Provide the (x, y) coordinate of the cell's center where the given text is located.  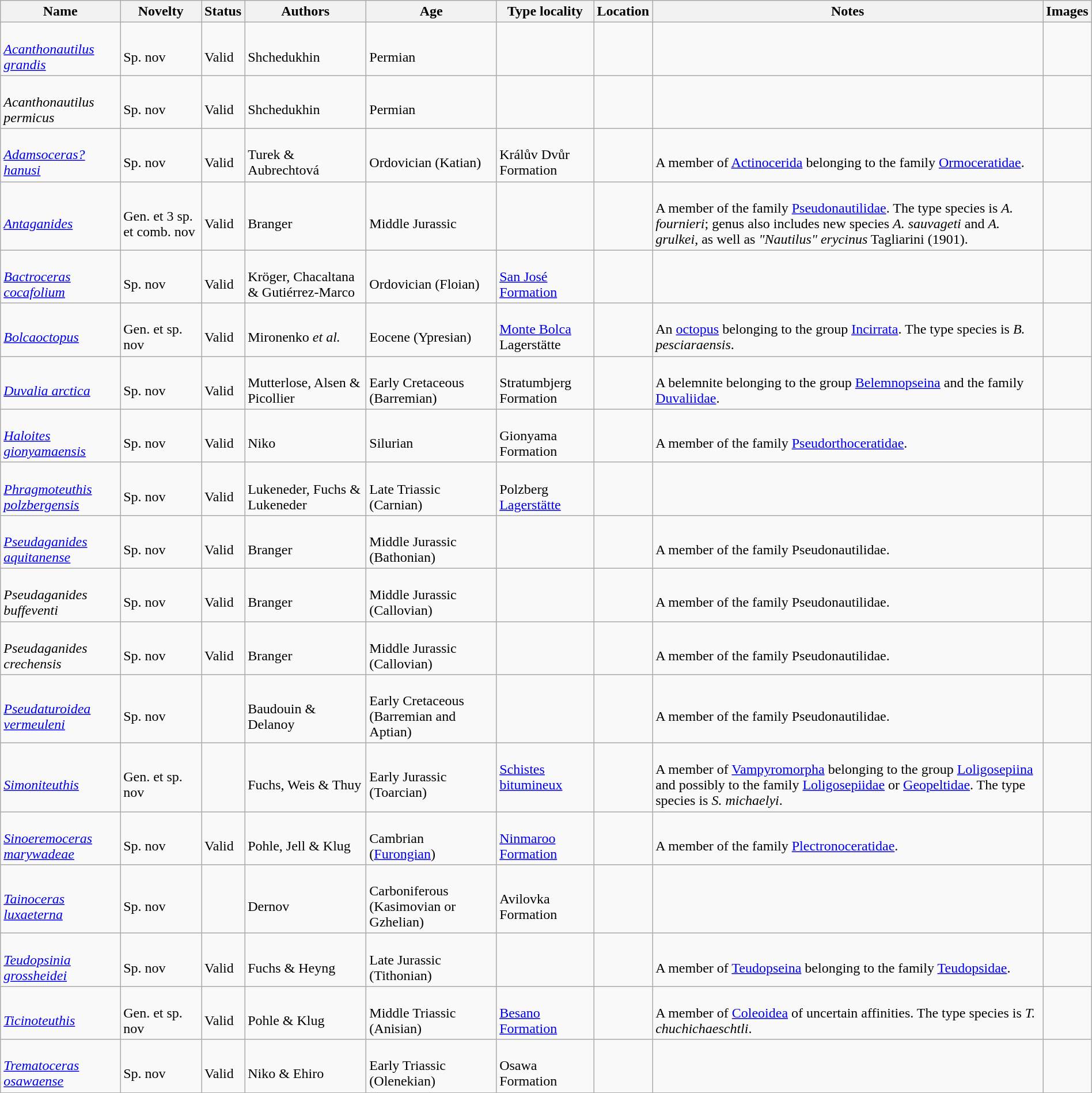
Ordovician (Katian) (431, 155)
Trematoceras osawaense (60, 1066)
Fuchs, Weis & Thuy (305, 778)
A member of the family Pseudorthoceratidae. (848, 436)
Middle Jurassic (431, 215)
Notes (848, 12)
Schistes bitumineux (545, 778)
Phragmoteuthis polzbergensis (60, 489)
Adamsoceras? hanusi (60, 155)
Authors (305, 12)
Name (60, 12)
Bolcaoctopus (60, 330)
Cambrian (Furongian) (431, 838)
Status (223, 12)
A member of the family Plectronoceratidae. (848, 838)
Gen. et 3 sp. et comb. nov (161, 215)
Middle Jurassic (Bathonian) (431, 542)
Ordovician (Floian) (431, 277)
Type locality (545, 12)
Pseudaganides crechensis (60, 648)
Avilovka Formation (545, 899)
Antaganides (60, 215)
Besano Formation (545, 1013)
Osawa Formation (545, 1066)
Acanthonautilus permicus (60, 102)
Pseudaturoidea vermeuleni (60, 709)
Mutterlose, Alsen & Picollier (305, 383)
Fuchs & Heyng (305, 960)
Early Cretaceous (Barremian and Aptian) (431, 709)
Dernov (305, 899)
A member of Actinocerida belonging to the family Ormoceratidae. (848, 155)
Late Triassic (Carnian) (431, 489)
Early Jurassic (Toarcian) (431, 778)
Haloites gionyamaensis (60, 436)
Gionyama Formation (545, 436)
Baudouin & Delanoy (305, 709)
Turek & Aubrechtová (305, 155)
Teudopsinia grossheidei (60, 960)
Polzberg Lagerstätte (545, 489)
Location (623, 12)
Niko & Ehiro (305, 1066)
Images (1067, 12)
Stratumbjerg Formation (545, 383)
San José Formation (545, 277)
Early Cretaceous (Barremian) (431, 383)
Králův Dvůr Formation (545, 155)
A belemnite belonging to the group Belemnopseina and the family Duvaliidae. (848, 383)
Pohle & Klug (305, 1013)
Kröger, Chacaltana & Gutiérrez-Marco (305, 277)
Novelty (161, 12)
Eocene (Ypresian) (431, 330)
Niko (305, 436)
Simoniteuthis (60, 778)
Ticinoteuthis (60, 1013)
Monte Bolca Lagerstätte (545, 330)
Middle Triassic (Anisian) (431, 1013)
Pseudaganides aquitanense (60, 542)
Sinoeremoceras marywadeae (60, 838)
Bactroceras cocafolium (60, 277)
An octopus belonging to the group Incirrata. The type species is B. pesciaraensis. (848, 330)
Pohle, Jell & Klug (305, 838)
Age (431, 12)
Carboniferous (Kasimovian or Gzhelian) (431, 899)
Acanthonautilus grandis (60, 49)
Early Triassic (Olenekian) (431, 1066)
Lukeneder, Fuchs & Lukeneder (305, 489)
A member of Teudopseina belonging to the family Teudopsidae. (848, 960)
Mironenko et al. (305, 330)
A member of Coleoidea of uncertain affinities. The type species is T. chuchichaeschtli. (848, 1013)
Silurian (431, 436)
Tainoceras luxaeterna (60, 899)
Late Jurassic (Tithonian) (431, 960)
Duvalia arctica (60, 383)
Pseudaganides buffeventi (60, 595)
Ninmaroo Formation (545, 838)
